For the text-containing cell, return its midpoint in (X, Y) coordinate format. 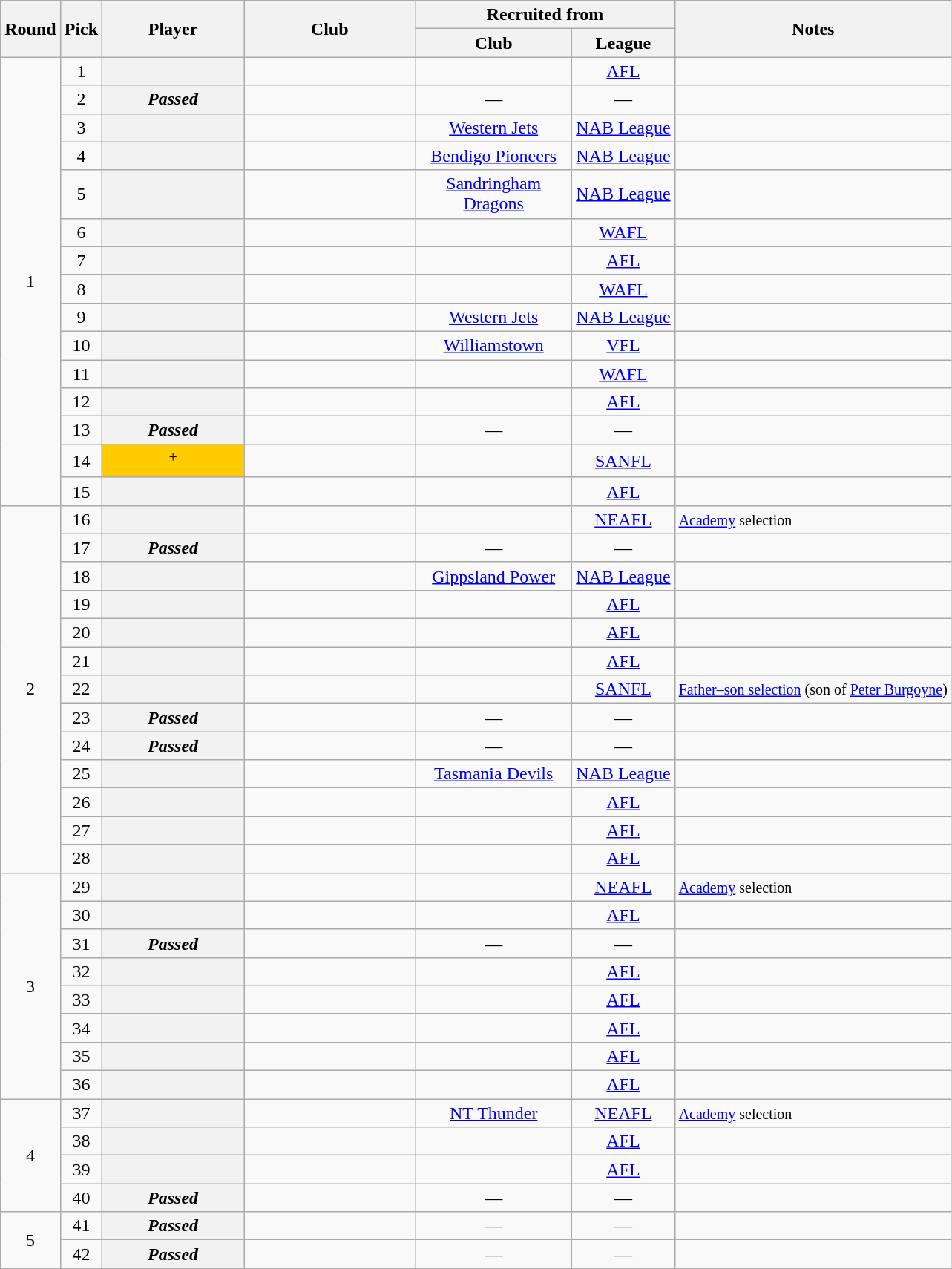
Father–son selection (son of Peter Burgoyne) (813, 689)
41 (81, 1226)
7 (81, 260)
Tasmania Devils (494, 774)
33 (81, 1000)
17 (81, 548)
21 (81, 661)
42 (81, 1254)
14 (81, 462)
Pick (81, 29)
29 (81, 887)
26 (81, 802)
Recruited from (545, 15)
League (623, 43)
NT Thunder (494, 1113)
19 (81, 604)
Williamstown (494, 345)
VFL (623, 345)
35 (81, 1056)
Gippsland Power (494, 576)
36 (81, 1085)
16 (81, 519)
20 (81, 633)
13 (81, 430)
38 (81, 1141)
23 (81, 718)
11 (81, 373)
31 (81, 943)
25 (81, 774)
+ (174, 462)
6 (81, 232)
12 (81, 402)
9 (81, 317)
24 (81, 746)
22 (81, 689)
27 (81, 830)
Sandringham Dragons (494, 194)
15 (81, 491)
Player (174, 29)
18 (81, 576)
37 (81, 1113)
Notes (813, 29)
39 (81, 1170)
8 (81, 289)
34 (81, 1028)
28 (81, 859)
10 (81, 345)
32 (81, 971)
Round (30, 29)
Bendigo Pioneers (494, 156)
30 (81, 915)
40 (81, 1198)
